Extract the [x, y] coordinate from the center of the cell holding the provided text.  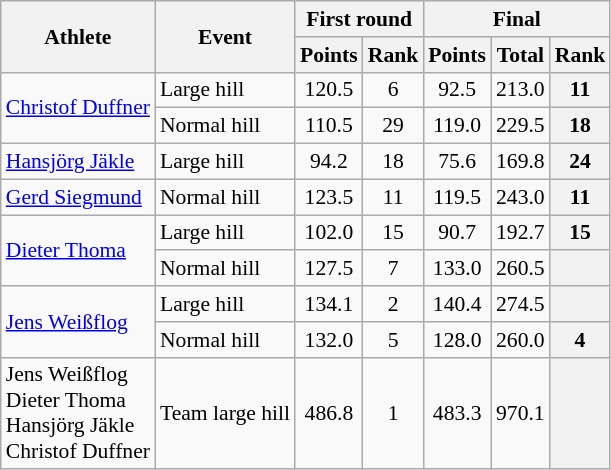
102.0 [329, 233]
133.0 [457, 269]
2 [394, 304]
128.0 [457, 340]
169.8 [520, 162]
Jens Weißflog [78, 322]
Athlete [78, 36]
243.0 [520, 197]
119.0 [457, 126]
Final [516, 19]
123.5 [329, 197]
260.5 [520, 269]
134.1 [329, 304]
274.5 [520, 304]
110.5 [329, 126]
75.6 [457, 162]
Event [225, 36]
5 [394, 340]
127.5 [329, 269]
Gerd Siegmund [78, 197]
92.5 [457, 90]
24 [580, 162]
970.1 [520, 413]
4 [580, 340]
119.5 [457, 197]
Christof Duffner [78, 108]
260.0 [520, 340]
6 [394, 90]
213.0 [520, 90]
Total [520, 55]
132.0 [329, 340]
120.5 [329, 90]
486.8 [329, 413]
1 [394, 413]
229.5 [520, 126]
140.4 [457, 304]
90.7 [457, 233]
192.7 [520, 233]
Jens WeißflogDieter ThomaHansjörg JäkleChristof Duffner [78, 413]
94.2 [329, 162]
Hansjörg Jäkle [78, 162]
29 [394, 126]
483.3 [457, 413]
First round [359, 19]
7 [394, 269]
Team large hill [225, 413]
Dieter Thoma [78, 250]
